Capture the cell that displays the provided text and extract its (x, y) central coordinate. 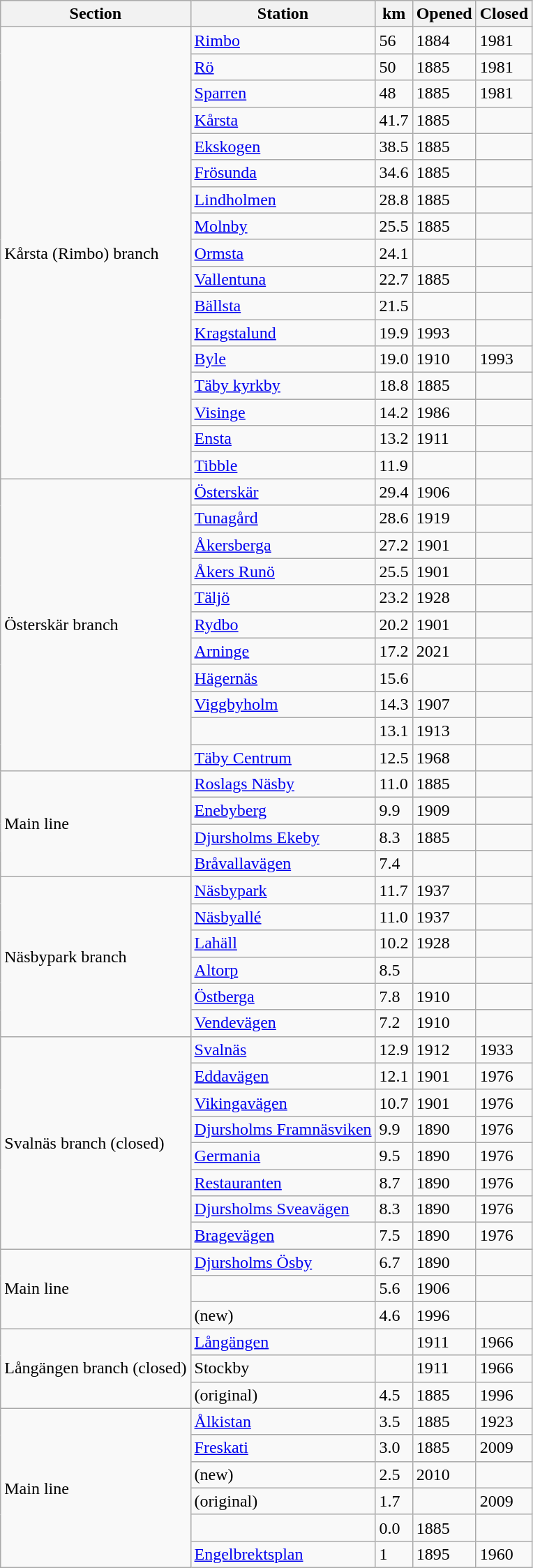
1.7 (393, 1501)
Vendevägen (283, 1023)
2021 (444, 651)
2010 (444, 1474)
8.7 (393, 1183)
Bragevägen (283, 1236)
Eddavägen (283, 1076)
Svalnäs branch (closed) (96, 1142)
4.6 (393, 1315)
38.5 (393, 147)
13.1 (393, 731)
Ekskogen (283, 147)
Kårsta (283, 120)
1923 (504, 1421)
10.7 (393, 1103)
Bråvallavägen (283, 864)
50 (393, 67)
3.0 (393, 1448)
28.6 (393, 518)
Djursholms Sveavägen (283, 1209)
5.6 (393, 1289)
Hägernäs (283, 678)
27.2 (393, 545)
Lahäll (283, 943)
Kårsta (Rimbo) branch (96, 253)
Tunagård (283, 518)
Djursholms Ekeby (283, 837)
Åkers Runö (283, 572)
7.8 (393, 996)
Svalnäs (283, 1050)
Djursholms Framnäsviken (283, 1129)
1 (393, 1554)
Rö (283, 67)
6.7 (393, 1262)
12.5 (393, 757)
1907 (444, 704)
Kragstalund (283, 333)
1909 (444, 811)
Bällsta (283, 306)
23.2 (393, 598)
3.5 (393, 1421)
Rydbo (283, 625)
Freskati (283, 1448)
20.2 (393, 625)
1933 (504, 1050)
Restauranten (283, 1183)
Långängen (283, 1342)
4.5 (393, 1395)
Lindholmen (283, 200)
Molnby (283, 226)
24.1 (393, 253)
22.7 (393, 279)
Byle (283, 359)
Section (96, 14)
48 (393, 94)
19.0 (393, 359)
9.5 (393, 1156)
10.2 (393, 943)
1913 (444, 731)
Engelbrektsplan (283, 1554)
18.8 (393, 386)
11.7 (393, 890)
Långängen branch (closed) (96, 1368)
Djursholms Ösby (283, 1262)
Visinge (283, 412)
Arninge (283, 651)
Åkersberga (283, 545)
1912 (444, 1050)
Station (283, 14)
21.5 (393, 306)
14.3 (393, 704)
19.9 (393, 333)
Österskär (283, 492)
1884 (444, 40)
1895 (444, 1554)
1986 (444, 412)
34.6 (393, 173)
28.8 (393, 200)
Täby Centrum (283, 757)
8.5 (393, 970)
Täljö (283, 598)
56 (393, 40)
Vikingavägen (283, 1103)
7.4 (393, 864)
Stockby (283, 1368)
11.9 (393, 465)
1968 (444, 757)
41.7 (393, 120)
15.6 (393, 678)
7.5 (393, 1236)
17.2 (393, 651)
Closed (504, 14)
Viggbyholm (283, 704)
7.2 (393, 1023)
2.5 (393, 1474)
12.9 (393, 1050)
Ormsta (283, 253)
14.2 (393, 412)
Rimbo (283, 40)
13.2 (393, 439)
Roslags Näsby (283, 784)
1960 (504, 1554)
Sparren (283, 94)
Näsbyallé (283, 917)
Ensta (283, 439)
Östberga (283, 996)
Opened (444, 14)
Tibble (283, 465)
Germania (283, 1156)
Österskär branch (96, 625)
Altorp (283, 970)
km (393, 14)
Vallentuna (283, 279)
Ålkistan (283, 1421)
Näsbypark branch (96, 957)
0.0 (393, 1528)
Frösunda (283, 173)
29.4 (393, 492)
Näsbypark (283, 890)
Enebyberg (283, 811)
1919 (444, 518)
Täby kyrkby (283, 386)
12.1 (393, 1076)
